Return the [x, y] coordinate for the center point of the cell that contains the specified text.  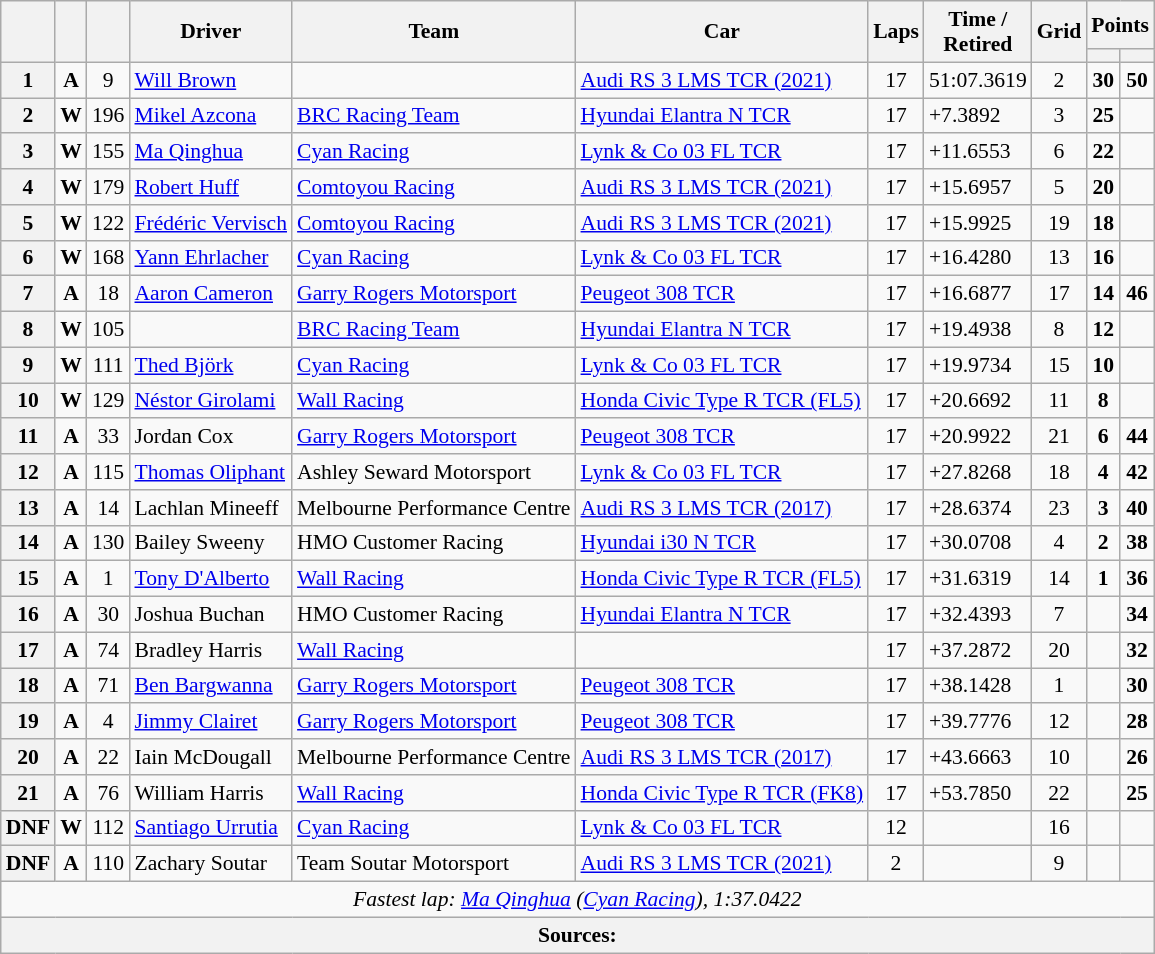
+31.6319 [978, 579]
51:07.3619 [978, 80]
Ben Bargwanna [210, 686]
Mikel Azcona [210, 116]
+15.9925 [978, 223]
+28.6374 [978, 508]
74 [108, 650]
Grid [1060, 32]
Driver [210, 32]
196 [108, 116]
105 [108, 330]
Jordan Cox [210, 437]
155 [108, 152]
Honda Civic Type R TCR (FK8) [722, 793]
33 [108, 437]
112 [108, 828]
168 [108, 258]
+53.7850 [978, 793]
Team [434, 32]
50 [1137, 80]
Points [1120, 25]
+19.4938 [978, 330]
32 [1137, 650]
Time /Retired [978, 32]
76 [108, 793]
130 [108, 543]
Sources: [578, 935]
Robert Huff [210, 187]
Fastest lap: Ma Qinghua (Cyan Racing), 1:37.0422 [578, 900]
34 [1137, 615]
122 [108, 223]
+7.3892 [978, 116]
Aaron Cameron [210, 294]
Thed Björk [210, 365]
Thomas Oliphant [210, 472]
Yann Ehrlacher [210, 258]
Tony D'Alberto [210, 579]
44 [1137, 437]
Zachary Soutar [210, 864]
Hyundai i30 N TCR [722, 543]
36 [1137, 579]
Will Brown [210, 80]
71 [108, 686]
William Harris [210, 793]
110 [108, 864]
Ashley Seward Motorsport [434, 472]
Joshua Buchan [210, 615]
+39.7776 [978, 722]
42 [1137, 472]
+32.4393 [978, 615]
115 [108, 472]
+27.8268 [978, 472]
Laps [896, 32]
Bailey Sweeny [210, 543]
23 [1060, 508]
+16.6877 [978, 294]
+11.6553 [978, 152]
26 [1137, 757]
Iain McDougall [210, 757]
Jimmy Clairet [210, 722]
+43.6663 [978, 757]
Lachlan Mineeff [210, 508]
+16.4280 [978, 258]
111 [108, 365]
179 [108, 187]
38 [1137, 543]
+30.0708 [978, 543]
+19.9734 [978, 365]
Bradley Harris [210, 650]
129 [108, 401]
+20.6692 [978, 401]
Néstor Girolami [210, 401]
+38.1428 [978, 686]
28 [1137, 722]
+15.6957 [978, 187]
Team Soutar Motorsport [434, 864]
+20.9922 [978, 437]
Santiago Urrutia [210, 828]
Car [722, 32]
46 [1137, 294]
Ma Qinghua [210, 152]
40 [1137, 508]
+37.2872 [978, 650]
Frédéric Vervisch [210, 223]
